From the cell containing the given text, extract its center point as [X, Y] coordinate. 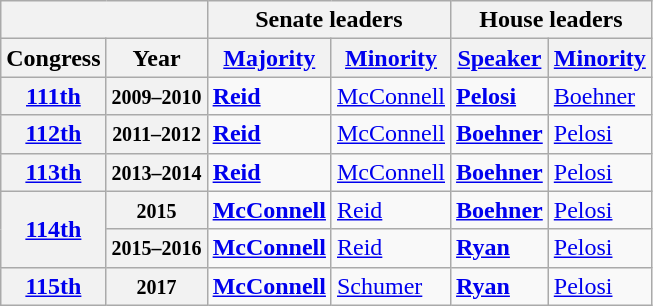
114th [54, 229]
Speaker [500, 58]
2017 [156, 286]
2015 [156, 210]
115th [54, 286]
2011–2012 [156, 134]
2013–2014 [156, 172]
2015–2016 [156, 248]
Majority [269, 58]
113th [54, 172]
Year [156, 58]
Schumer [390, 286]
111th [54, 96]
Senate leaders [328, 20]
2009–2010 [156, 96]
House leaders [552, 20]
112th [54, 134]
Congress [54, 58]
